Return (X, Y) of the center of cell containing provided text 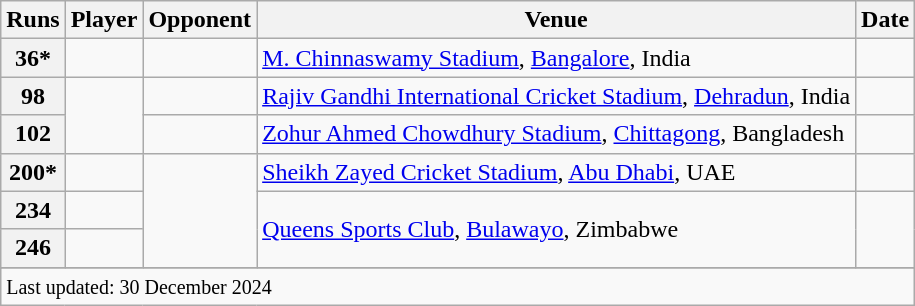
M. Chinnaswamy Stadium, Bangalore, India (556, 58)
102 (33, 134)
Queens Sports Club, Bulawayo, Zimbabwe (556, 229)
Runs (33, 20)
246 (33, 248)
Player (104, 20)
Zohur Ahmed Chowdhury Stadium, Chittagong, Bangladesh (556, 134)
Rajiv Gandhi International Cricket Stadium, Dehradun, India (556, 96)
Opponent (200, 20)
200* (33, 172)
Venue (556, 20)
36* (33, 58)
Last updated: 30 December 2024 (458, 286)
234 (33, 210)
98 (33, 96)
Sheikh Zayed Cricket Stadium, Abu Dhabi, UAE (556, 172)
Date (886, 20)
